Find where the given text appears and provide that cell's center as [x, y] coordinate. 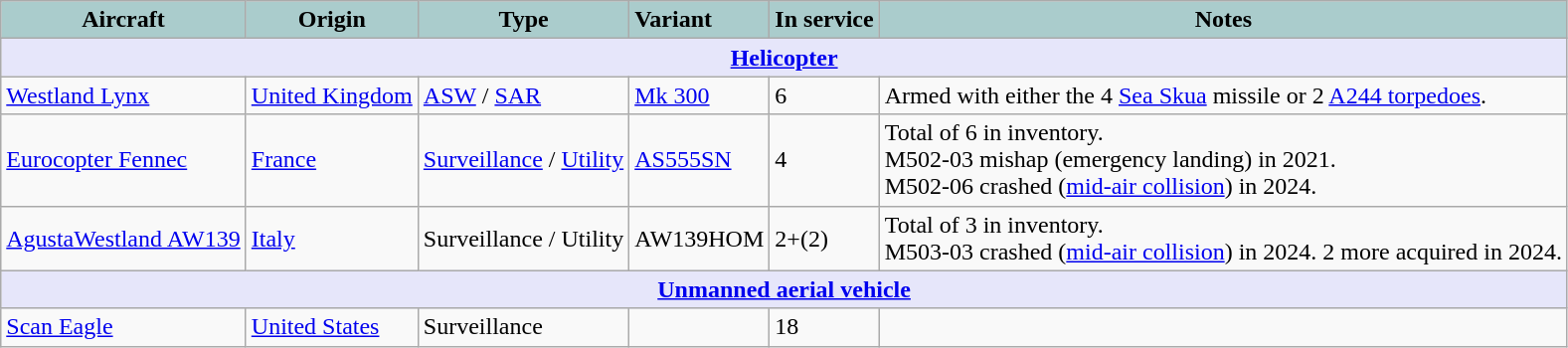
6 [824, 95]
France [332, 160]
Total of 6 in inventory.M502-03 mishap (emergency landing) in 2021.M502-06 crashed (mid-air collision) in 2024. [1223, 160]
Helicopter [784, 58]
United States [332, 327]
AS555SN [700, 160]
Type [523, 20]
Mk 300 [700, 95]
AgustaWestland AW139 [123, 239]
ASW / SAR [523, 95]
Origin [332, 20]
Armed with either the 4 Sea Skua missile or 2 A244 torpedoes. [1223, 95]
Aircraft [123, 20]
Total of 3 in inventory.M503-03 crashed (mid-air collision) in 2024. 2 more acquired in 2024. [1223, 239]
Westland Lynx [123, 95]
Eurocopter Fennec [123, 160]
AW139HOM [700, 239]
Variant [700, 20]
Italy [332, 239]
Scan Eagle [123, 327]
In service [824, 20]
Surveillance [523, 327]
United Kingdom [332, 95]
18 [824, 327]
Notes [1223, 20]
4 [824, 160]
2+(2) [824, 239]
Unmanned aerial vehicle [784, 289]
